Determine the (X, Y) coordinate at the center of the cell enclosing the given text.  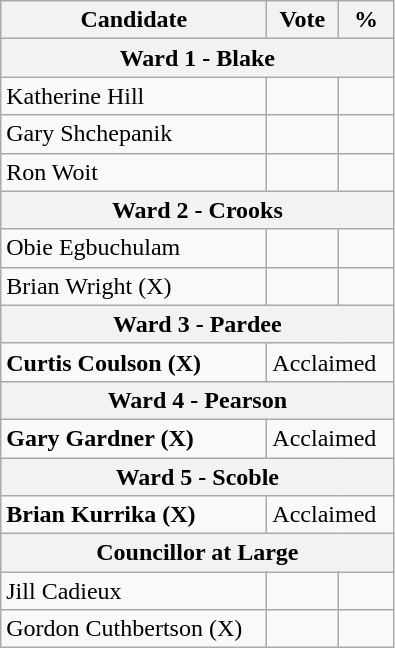
Ward 2 - Crooks (198, 210)
Gordon Cuthbertson (X) (134, 629)
Ward 3 - Pardee (198, 324)
Jill Cadieux (134, 591)
Katherine Hill (134, 96)
Gary Shchepanik (134, 134)
Ward 1 - Blake (198, 58)
Gary Gardner (X) (134, 438)
Ward 4 - Pearson (198, 400)
Brian Kurrika (X) (134, 515)
Ward 5 - Scoble (198, 477)
Obie Egbuchulam (134, 248)
% (366, 20)
Ron Woit (134, 172)
Vote (302, 20)
Candidate (134, 20)
Councillor at Large (198, 553)
Curtis Coulson (X) (134, 362)
Brian Wright (X) (134, 286)
